From the cell containing the given text, extract its center point as (x, y) coordinate. 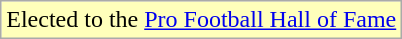
Elected to the Pro Football Hall of Fame (202, 20)
